Capture the cell that displays the provided text and extract its [X, Y] central coordinate. 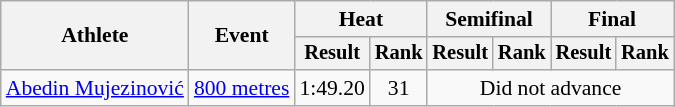
Semifinal [488, 19]
Final [612, 19]
Did not advance [550, 88]
1:49.20 [332, 88]
Event [242, 36]
Athlete [95, 36]
800 metres [242, 88]
Abedin Mujezinović [95, 88]
31 [399, 88]
Heat [360, 19]
